Locate the cell with the specified text and output its (x, y) center coordinate. 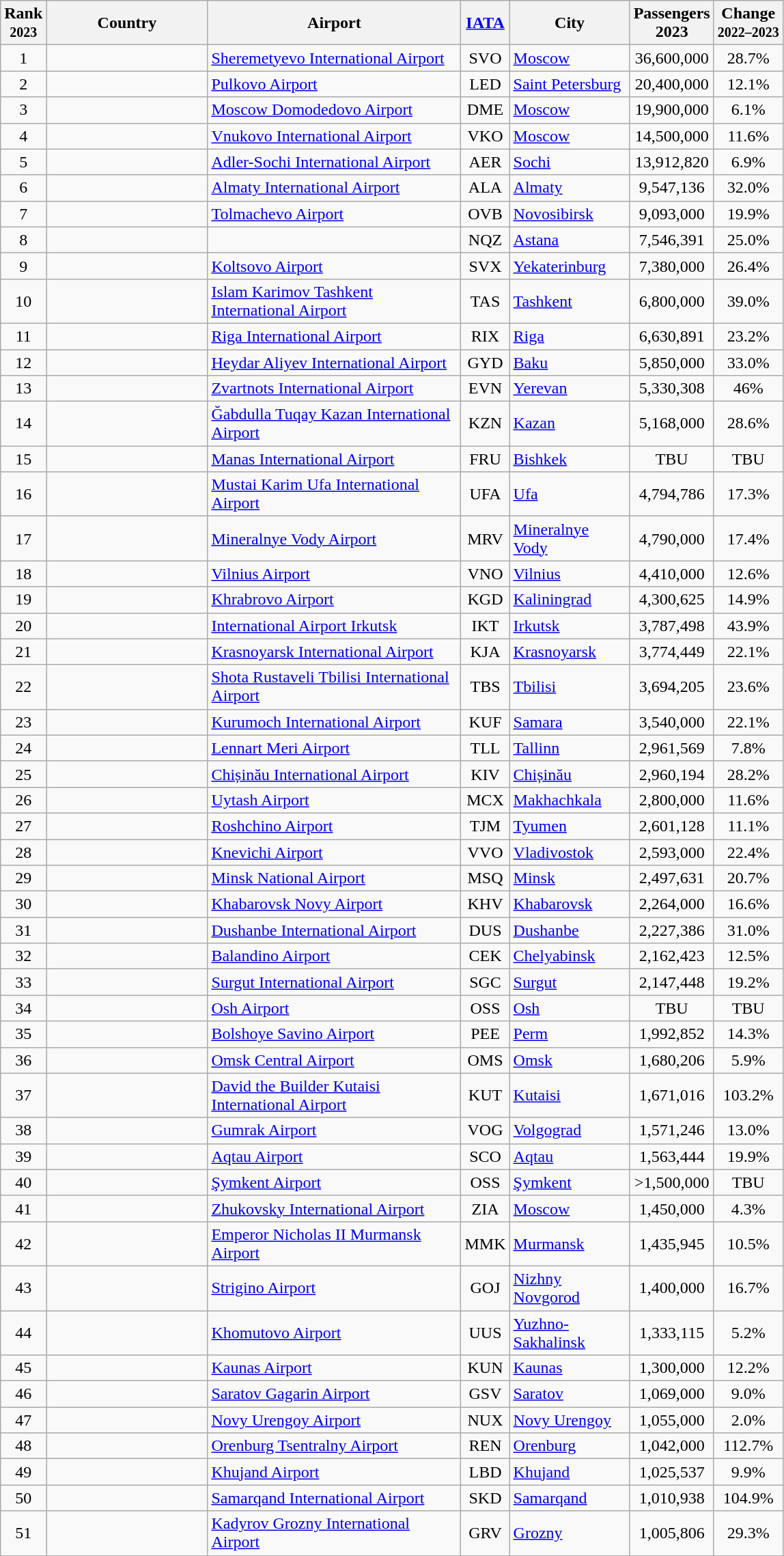
Kaunas (570, 1368)
OMS (485, 1060)
International Airport Irkutsk (335, 626)
28 (23, 852)
Dushanbe International Airport (335, 930)
45 (23, 1368)
42 (23, 1243)
LBD (485, 1472)
1,671,016 (672, 1096)
Surgut International Airport (335, 982)
Knevichi Airport (335, 852)
43.9% (748, 626)
Khabarovsk Novy Airport (335, 904)
2 (23, 84)
SVO (485, 58)
26.4% (748, 266)
2,960,194 (672, 774)
40 (23, 1182)
1,005,806 (672, 1533)
2,601,128 (672, 826)
12.6% (748, 574)
13 (23, 389)
VOG (485, 1130)
1,435,945 (672, 1243)
Samara (570, 722)
Tbilisi (570, 687)
31.0% (748, 930)
4,794,786 (672, 495)
ZIA (485, 1208)
LED (485, 84)
2,497,631 (672, 878)
Saratov (570, 1394)
Samarqand (570, 1498)
Chișinău (570, 774)
104.9% (748, 1498)
Mineralnye Vody Airport (335, 538)
RIX (485, 336)
TJM (485, 826)
23.2% (748, 336)
Osh (570, 1008)
EVN (485, 389)
1 (23, 58)
Adler-Sochi International Airport (335, 162)
Sheremetyevo International Airport (335, 58)
Mineralnye Vody (570, 538)
Aqtau (570, 1156)
15 (23, 459)
MSQ (485, 878)
23.6% (748, 687)
OVB (485, 214)
6.9% (748, 162)
21 (23, 652)
12.1% (748, 84)
Bolshoye Savino Airport (335, 1034)
4,790,000 (672, 538)
1,010,938 (672, 1498)
20.7% (748, 878)
24 (23, 748)
1,992,852 (672, 1034)
City (570, 23)
Zvartnots International Airport (335, 389)
49 (23, 1472)
1,042,000 (672, 1446)
Astana (570, 240)
Novosibirsk (570, 214)
7 (23, 214)
Tyumen (570, 826)
Change2022–2023 (748, 23)
Surgut (570, 982)
3 (23, 110)
Makhachkala (570, 800)
7,546,391 (672, 240)
20,400,000 (672, 84)
25.0% (748, 240)
Uytash Airport (335, 800)
19 (23, 600)
SVX (485, 266)
Minsk National Airport (335, 878)
Khrabrovo Airport (335, 600)
Yekaterinburg (570, 266)
David the Builder Kutaisi International Airport (335, 1096)
Orenburg Tsentralny Airport (335, 1446)
2,593,000 (672, 852)
39 (23, 1156)
10.5% (748, 1243)
41 (23, 1208)
Saratov Gagarin Airport (335, 1394)
Roshchino Airport (335, 826)
UFA (485, 495)
Kadyrov Grozny International Airport (335, 1533)
1,563,444 (672, 1156)
Riga (570, 336)
SKD (485, 1498)
Novy Urengoy (570, 1420)
22 (23, 687)
23 (23, 722)
KGD (485, 600)
PEE (485, 1034)
Tashkent (570, 301)
31 (23, 930)
38 (23, 1130)
Dushanbe (570, 930)
Irkutsk (570, 626)
1,333,115 (672, 1332)
Khujand (570, 1472)
14 (23, 423)
4.3% (748, 1208)
19,900,000 (672, 110)
Almaty (570, 188)
MCX (485, 800)
16.6% (748, 904)
KUT (485, 1096)
6 (23, 188)
18 (23, 574)
13.0% (748, 1130)
Murmansk (570, 1243)
Ufa (570, 495)
36 (23, 1060)
1,400,000 (672, 1288)
Kaunas Airport (335, 1368)
Khomutovo Airport (335, 1332)
Heydar Aliyev International Airport (335, 363)
11 (23, 336)
Emperor Nicholas II Murmansk Airport (335, 1243)
5,850,000 (672, 363)
GRV (485, 1533)
Tolmachevo Airport (335, 214)
12.2% (748, 1368)
28.7% (748, 58)
SCO (485, 1156)
2,147,448 (672, 982)
Vnukovo International Airport (335, 136)
35 (23, 1034)
33 (23, 982)
Airport (335, 23)
Minsk (570, 878)
19.2% (748, 982)
FRU (485, 459)
5.2% (748, 1332)
5.9% (748, 1060)
47 (23, 1420)
32.0% (748, 188)
12.5% (748, 956)
9.0% (748, 1394)
KUN (485, 1368)
16 (23, 495)
37 (23, 1096)
Nizhny Novgorod (570, 1288)
1,680,206 (672, 1060)
Lennart Meri Airport (335, 748)
GOJ (485, 1288)
9,547,136 (672, 188)
3,540,000 (672, 722)
TAS (485, 301)
17.4% (748, 538)
26 (23, 800)
Strigino Airport (335, 1288)
4,300,625 (672, 600)
KIV (485, 774)
29 (23, 878)
3,787,498 (672, 626)
7,380,000 (672, 266)
1,300,000 (672, 1368)
KHV (485, 904)
16.7% (748, 1288)
1,025,537 (672, 1472)
20 (23, 626)
Balandino Airport (335, 956)
1,450,000 (672, 1208)
Perm (570, 1034)
36,600,000 (672, 58)
Grozny (570, 1533)
Omsk Central Airport (335, 1060)
2,800,000 (672, 800)
NQZ (485, 240)
Moscow Domodedovo Airport (335, 110)
KUF (485, 722)
5,330,308 (672, 389)
Zhukovsky International Airport (335, 1208)
2,227,386 (672, 930)
Islam Karimov Tashkent International Airport (335, 301)
Vladivostok (570, 852)
MMK (485, 1243)
>1,500,000 (672, 1182)
Passengers2023 (672, 23)
VVO (485, 852)
28.6% (748, 423)
Şymkent (570, 1182)
27 (23, 826)
Riga International Airport (335, 336)
44 (23, 1332)
2,264,000 (672, 904)
REN (485, 1446)
Khujand Airport (335, 1472)
7.8% (748, 748)
VNO (485, 574)
Vilnius Airport (335, 574)
SGC (485, 982)
NUX (485, 1420)
Osh Airport (335, 1008)
Baku (570, 363)
6,800,000 (672, 301)
UUS (485, 1332)
Şymkent Airport (335, 1182)
GYD (485, 363)
Kutaisi (570, 1096)
ALA (485, 188)
8 (23, 240)
Mustai Karim Ufa International Airport (335, 495)
9,093,000 (672, 214)
Khabarovsk (570, 904)
Yuzhno-Sakhalinsk (570, 1332)
25 (23, 774)
Sochi (570, 162)
2,961,569 (672, 748)
AER (485, 162)
14.3% (748, 1034)
46% (748, 389)
1,055,000 (672, 1420)
14,500,000 (672, 136)
51 (23, 1533)
TLL (485, 748)
Omsk (570, 1060)
Rank2023 (23, 23)
39.0% (748, 301)
12 (23, 363)
3,694,205 (672, 687)
14.9% (748, 600)
43 (23, 1288)
KZN (485, 423)
Aqtau Airport (335, 1156)
9.9% (748, 1472)
DME (485, 110)
CEK (485, 956)
Orenburg (570, 1446)
6,630,891 (672, 336)
3,774,449 (672, 652)
Yerevan (570, 389)
Chișinău International Airport (335, 774)
MRV (485, 538)
Volgograd (570, 1130)
46 (23, 1394)
Novy Urengoy Airport (335, 1420)
9 (23, 266)
22.4% (748, 852)
TBS (485, 687)
11.1% (748, 826)
DUS (485, 930)
17.3% (748, 495)
IKT (485, 626)
29.3% (748, 1533)
5,168,000 (672, 423)
1,571,246 (672, 1130)
1,069,000 (672, 1394)
34 (23, 1008)
2.0% (748, 1420)
6.1% (748, 110)
Bishkek (570, 459)
4 (23, 136)
Tallinn (570, 748)
33.0% (748, 363)
32 (23, 956)
Shota Rustaveli Tbilisi International Airport (335, 687)
Pulkovo Airport (335, 84)
48 (23, 1446)
13,912,820 (672, 162)
Saint Petersburg (570, 84)
VKO (485, 136)
112.7% (748, 1446)
Kaliningrad (570, 600)
103.2% (748, 1096)
Country (127, 23)
Samarqand International Airport (335, 1498)
Koltsovo Airport (335, 266)
IATA (485, 23)
30 (23, 904)
5 (23, 162)
Almaty International Airport (335, 188)
Kazan (570, 423)
4,410,000 (672, 574)
50 (23, 1498)
Chelyabinsk (570, 956)
Ğabdulla Tuqay Kazan International Airport (335, 423)
Gumrak Airport (335, 1130)
Vilnius (570, 574)
Krasnoyarsk (570, 652)
KJA (485, 652)
Manas International Airport (335, 459)
Kurumoch International Airport (335, 722)
GSV (485, 1394)
2,162,423 (672, 956)
10 (23, 301)
28.2% (748, 774)
17 (23, 538)
Krasnoyarsk International Airport (335, 652)
